Return the (X, Y) coordinate for the center point of the cell that contains the specified text.  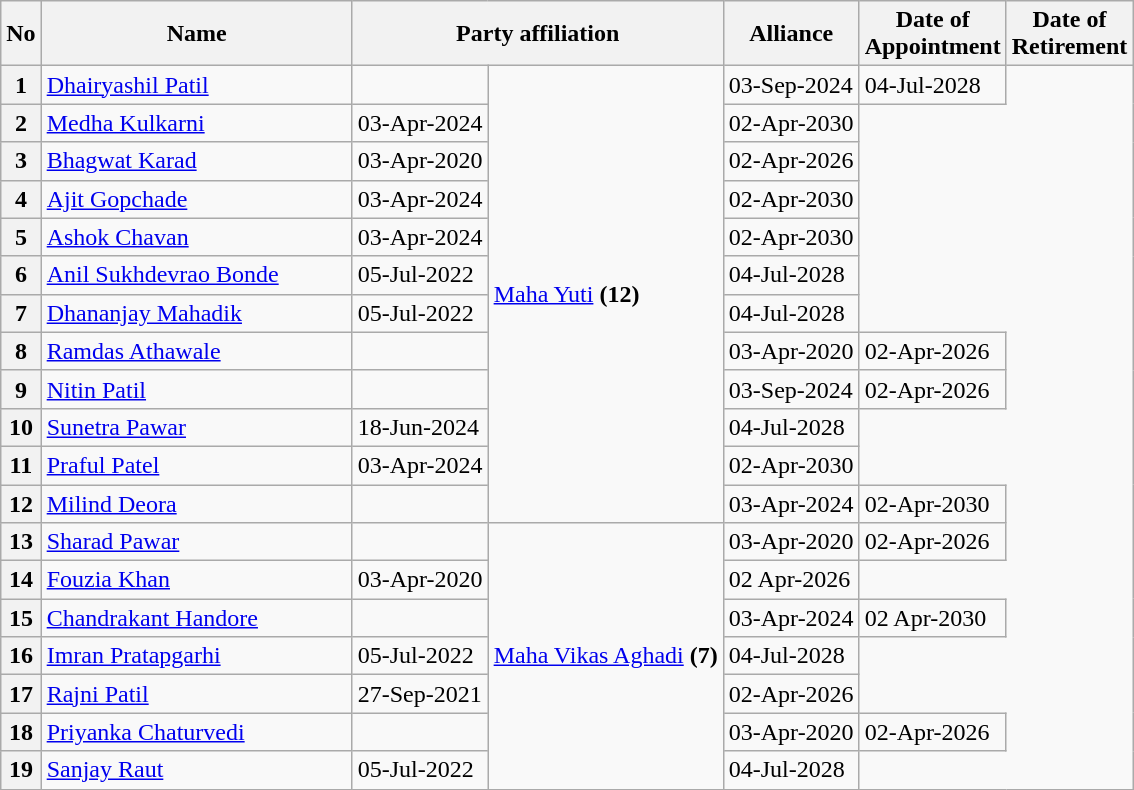
15 (21, 618)
Party affiliation (538, 34)
19 (21, 770)
02 Apr-2026 (791, 580)
Ajit Gopchade (196, 199)
Name (196, 34)
18 (21, 732)
Dhairyashil Patil (196, 85)
5 (21, 237)
Date of Retirement (1070, 34)
No (21, 34)
Fouzia Khan (196, 580)
Alliance (791, 34)
9 (21, 389)
Milind Deora (196, 503)
13 (21, 542)
2 (21, 123)
11 (21, 465)
Bhagwat Karad (196, 161)
7 (21, 313)
12 (21, 503)
Imran Pratapgarhi (196, 656)
Ramdas Athawale (196, 351)
1 (21, 85)
Rajni Patil (196, 694)
Medha Kulkarni (196, 123)
02 Apr-2030 (932, 618)
Sanjay Raut (196, 770)
Maha Vikas Aghadi (7) (606, 656)
16 (21, 656)
Sunetra Pawar (196, 427)
6 (21, 275)
Nitin Patil (196, 389)
Sharad Pawar (196, 542)
Chandrakant Handore (196, 618)
Priyanka Chaturvedi (196, 732)
Maha Yuti (12) (606, 294)
Anil Sukhdevrao Bonde (196, 275)
Dhananjay Mahadik (196, 313)
8 (21, 351)
Date of Appointment (932, 34)
14 (21, 580)
10 (21, 427)
Ashok Chavan (196, 237)
3 (21, 161)
18-Jun-2024 (420, 427)
27-Sep-2021 (420, 694)
4 (21, 199)
Praful Patel (196, 465)
17 (21, 694)
